Capture the cell that displays the provided text and extract its (X, Y) central coordinate. 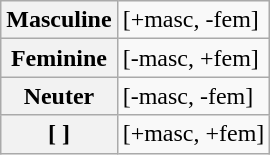
Neuter (59, 96)
[+masc, +fem] (194, 134)
[-masc, -fem] (194, 96)
[-masc, +fem] (194, 58)
Masculine (59, 20)
[+masc, -fem] (194, 20)
Feminine (59, 58)
[ ] (59, 134)
